Output the (X, Y) coordinate of the center of the cell containing the given text.  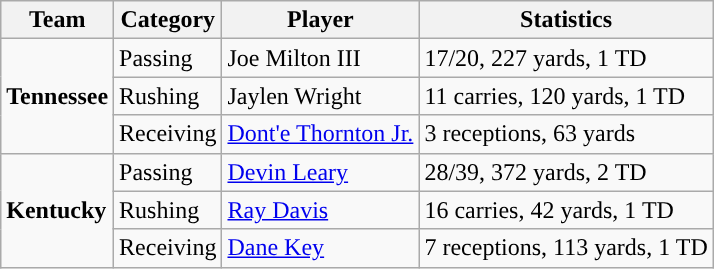
Category (168, 20)
Team (58, 20)
16 carries, 42 yards, 1 TD (566, 210)
3 receptions, 63 yards (566, 134)
28/39, 372 yards, 2 TD (566, 172)
7 receptions, 113 yards, 1 TD (566, 248)
17/20, 227 yards, 1 TD (566, 58)
Statistics (566, 20)
Dane Key (320, 248)
Tennessee (58, 96)
Ray Davis (320, 210)
Devin Leary (320, 172)
Player (320, 20)
Dont'e Thornton Jr. (320, 134)
11 carries, 120 yards, 1 TD (566, 96)
Kentucky (58, 210)
Joe Milton III (320, 58)
Jaylen Wright (320, 96)
